Provide the [X, Y] coordinate of the cell's center where the given text is located.  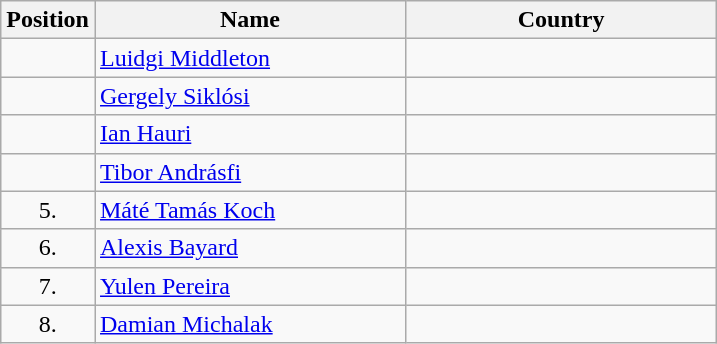
Ian Hauri [250, 134]
Country [562, 20]
Luidgi Middleton [250, 58]
Alexis Bayard [250, 248]
Gergely Siklósi [250, 96]
Máté Tamás Koch [250, 210]
Position [48, 20]
Name [250, 20]
Yulen Pereira [250, 286]
Damian Michalak [250, 324]
7. [48, 286]
Tibor Andrásfi [250, 172]
6. [48, 248]
5. [48, 210]
8. [48, 324]
